Search for the cell housing the specified text and yield its [x, y] center coordinate. 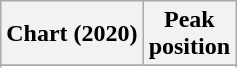
Peak position [189, 34]
Chart (2020) [72, 34]
